Pinpoint the cell where the given text exists, returning its (X, Y) midpoint coordinate. 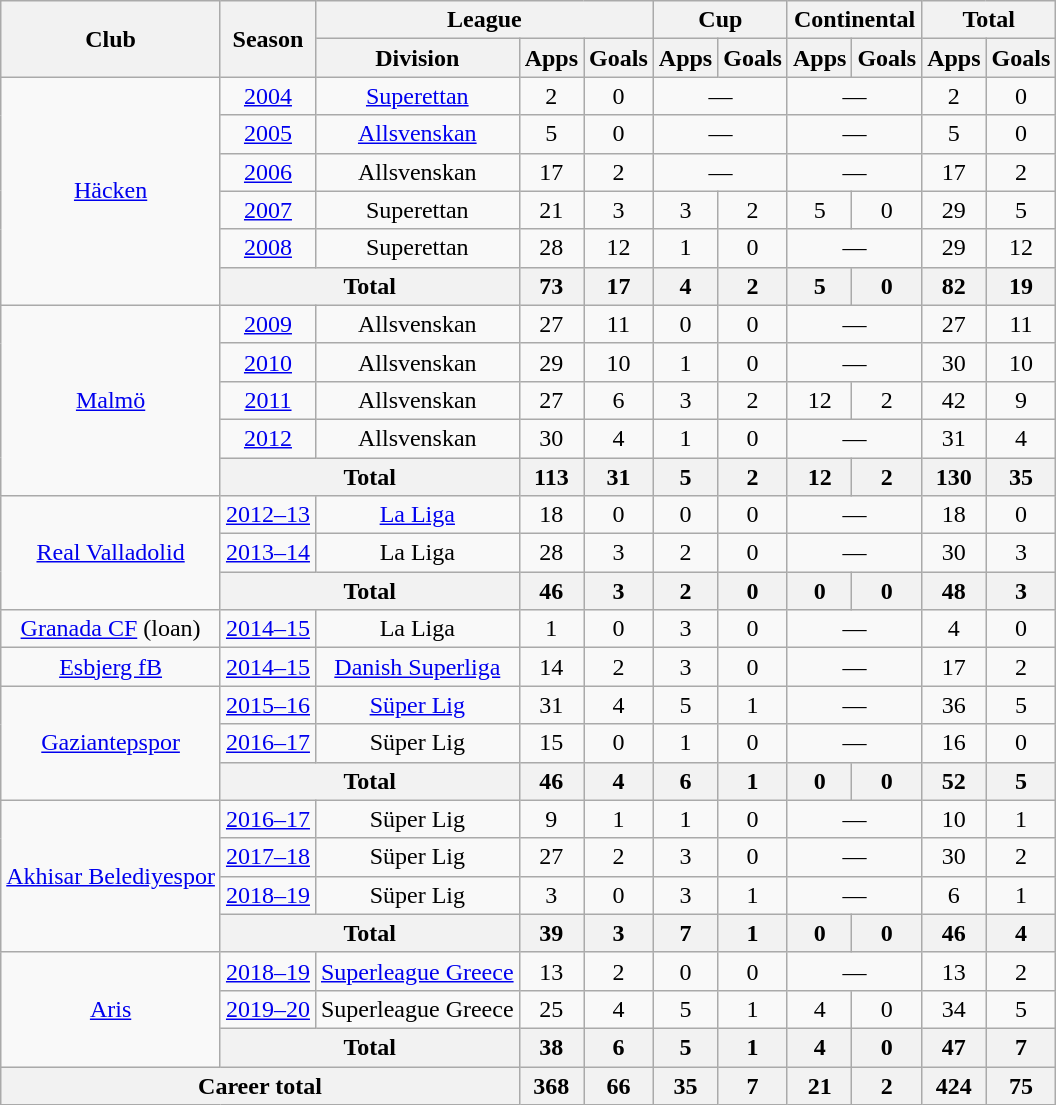
Season (268, 39)
66 (619, 1085)
36 (954, 705)
2012 (268, 438)
2005 (268, 134)
Gaziantepspor (111, 743)
42 (954, 400)
Cup (720, 20)
Esbjerg fB (111, 667)
25 (551, 1009)
2007 (268, 210)
368 (551, 1085)
34 (954, 1009)
League (484, 20)
Real Valladolid (111, 553)
15 (551, 743)
2006 (268, 172)
73 (551, 286)
2008 (268, 248)
2009 (268, 324)
424 (954, 1085)
19 (1021, 286)
113 (551, 477)
Division (417, 58)
16 (954, 743)
Häcken (111, 191)
47 (954, 1047)
Career total (260, 1085)
38 (551, 1047)
14 (551, 667)
Danish Superliga (417, 667)
48 (954, 591)
2004 (268, 96)
Granada CF (loan) (111, 629)
2011 (268, 400)
Continental (854, 20)
2019–20 (268, 1009)
Akhisar Belediyespor (111, 876)
2010 (268, 362)
130 (954, 477)
82 (954, 286)
75 (1021, 1085)
39 (551, 933)
Malmö (111, 400)
2015–16 (268, 705)
2017–18 (268, 857)
2012–13 (268, 515)
Club (111, 39)
Aris (111, 1009)
52 (954, 781)
2013–14 (268, 553)
